Provide the (x, y) coordinate of the cell's center where the given text is located.  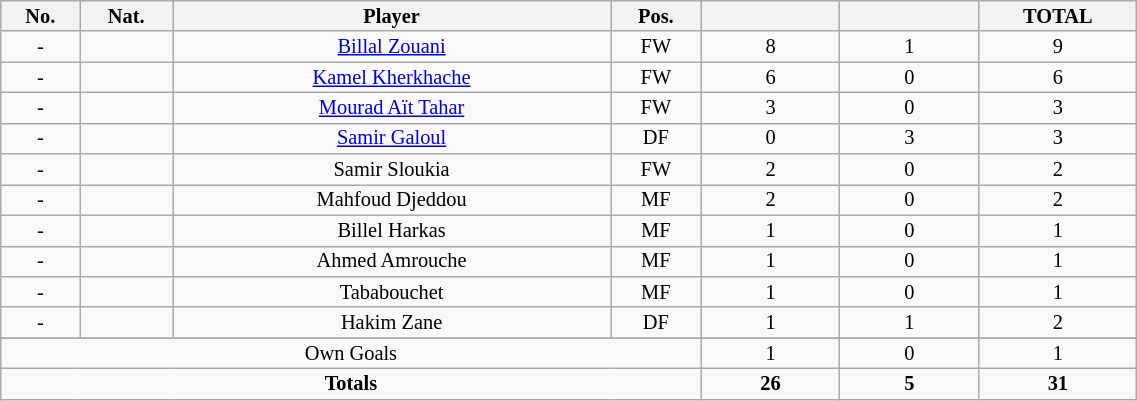
Pos. (656, 16)
Hakim Zane (392, 322)
9 (1058, 46)
Samir Sloukia (392, 170)
Mourad Aït Tahar (392, 108)
Billel Harkas (392, 230)
No. (40, 16)
Tababouchet (392, 292)
8 (770, 46)
Samir Galoul (392, 138)
Own Goals (351, 354)
Ahmed Amrouche (392, 262)
Billal Zouani (392, 46)
5 (910, 384)
Kamel Kherkhache (392, 78)
26 (770, 384)
31 (1058, 384)
Totals (351, 384)
Mahfoud Djeddou (392, 200)
Player (392, 16)
TOTAL (1058, 16)
Nat. (126, 16)
